For the text-containing cell, return its midpoint in [X, Y] coordinate format. 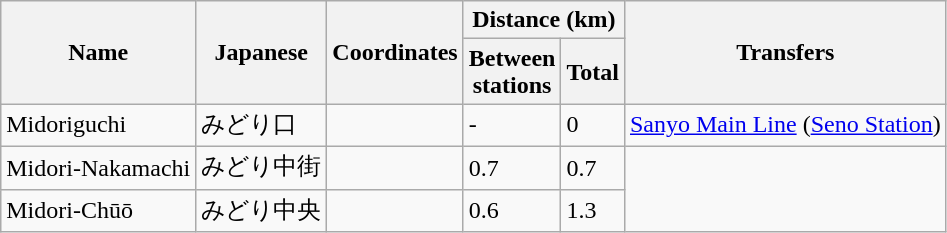
Coordinates [395, 52]
0 [593, 126]
- [512, 126]
Total [593, 72]
Midori-Chūō [98, 210]
Midoriguchi [98, 126]
みどり口 [262, 126]
Sanyo Main Line (Seno Station) [785, 126]
みどり中央 [262, 210]
Japanese [262, 52]
みどり中街 [262, 168]
1.3 [593, 210]
Transfers [785, 52]
0.6 [512, 210]
Midori-Nakamachi [98, 168]
Distance (km) [544, 20]
Betweenstations [512, 72]
Name [98, 52]
